Detect which cell encompasses the target text, then output its (x, y) center coordinate. 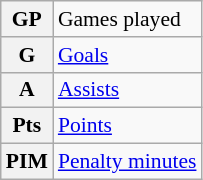
PIM (27, 162)
Assists (128, 90)
Penalty minutes (128, 162)
GP (27, 19)
Points (128, 126)
Games played (128, 19)
Goals (128, 55)
Pts (27, 126)
G (27, 55)
A (27, 90)
